Return (X, Y) of the center of cell containing provided text 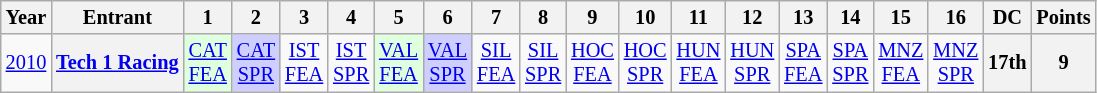
1 (208, 17)
11 (699, 17)
HOCFEA (592, 63)
17th (1007, 63)
VALSPR (448, 63)
Tech 1 Racing (117, 63)
15 (900, 17)
8 (543, 17)
13 (803, 17)
MNZSPR (956, 63)
ISTFEA (304, 63)
Year (26, 17)
SPAFEA (803, 63)
3 (304, 17)
VALFEA (398, 63)
12 (752, 17)
7 (496, 17)
HUNFEA (699, 63)
5 (398, 17)
10 (646, 17)
Points (1063, 17)
ISTSPR (351, 63)
HUNSPR (752, 63)
CATSPR (256, 63)
CATFEA (208, 63)
4 (351, 17)
16 (956, 17)
SILFEA (496, 63)
Entrant (117, 17)
14 (850, 17)
2 (256, 17)
SILSPR (543, 63)
DC (1007, 17)
SPASPR (850, 63)
2010 (26, 63)
6 (448, 17)
MNZFEA (900, 63)
HOCSPR (646, 63)
